Output the (x, y) coordinate of the center of the cell containing the given text.  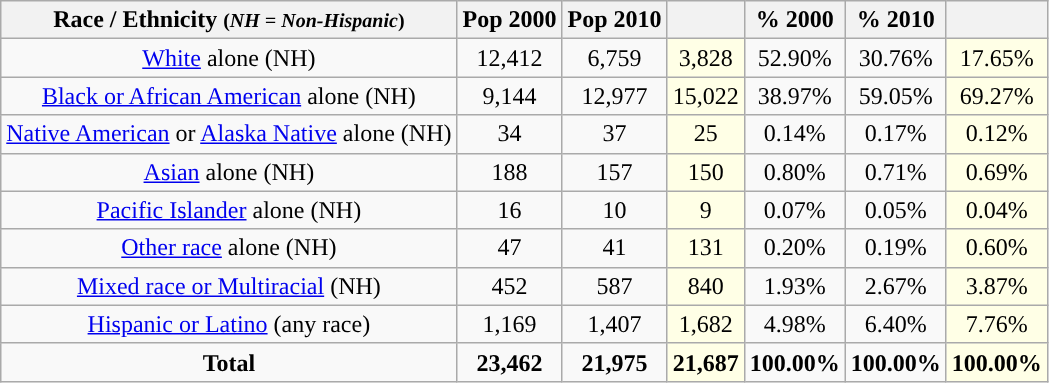
9 (706, 210)
69.27% (996, 96)
23,462 (510, 362)
21,975 (614, 362)
0.05% (896, 210)
1.93% (794, 286)
12,412 (510, 58)
0.60% (996, 248)
Other race alone (NH) (229, 248)
25 (706, 134)
0.71% (896, 172)
Native American or Alaska Native alone (NH) (229, 134)
% 2000 (794, 20)
37 (614, 134)
34 (510, 134)
Asian alone (NH) (229, 172)
157 (614, 172)
12,977 (614, 96)
Total (229, 362)
0.20% (794, 248)
0.17% (896, 134)
1,407 (614, 324)
21,687 (706, 362)
0.19% (896, 248)
10 (614, 210)
0.07% (794, 210)
52.90% (794, 58)
17.65% (996, 58)
3,828 (706, 58)
0.80% (794, 172)
2.67% (896, 286)
0.14% (794, 134)
9,144 (510, 96)
6.40% (896, 324)
Pacific Islander alone (NH) (229, 210)
Hispanic or Latino (any race) (229, 324)
Mixed race or Multiracial (NH) (229, 286)
3.87% (996, 286)
Black or African American alone (NH) (229, 96)
16 (510, 210)
30.76% (896, 58)
59.05% (896, 96)
1,169 (510, 324)
Pop 2010 (614, 20)
Pop 2000 (510, 20)
7.76% (996, 324)
452 (510, 286)
587 (614, 286)
0.12% (996, 134)
0.69% (996, 172)
0.04% (996, 210)
% 2010 (896, 20)
1,682 (706, 324)
15,022 (706, 96)
White alone (NH) (229, 58)
840 (706, 286)
6,759 (614, 58)
4.98% (794, 324)
38.97% (794, 96)
47 (510, 248)
Race / Ethnicity (NH = Non-Hispanic) (229, 20)
150 (706, 172)
188 (510, 172)
41 (614, 248)
131 (706, 248)
